Provide the (x, y) coordinate of the cell's center where the given text is located.  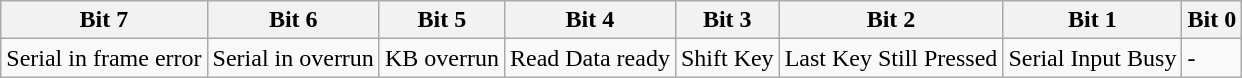
Read Data ready (590, 58)
Bit 6 (293, 20)
Bit 5 (442, 20)
Bit 7 (104, 20)
- (1212, 58)
Bit 2 (891, 20)
Bit 1 (1092, 20)
Last Key Still Pressed (891, 58)
Bit 4 (590, 20)
Bit 3 (727, 20)
Serial Input Busy (1092, 58)
KB overrun (442, 58)
Shift Key (727, 58)
Serial in overrun (293, 58)
Bit 0 (1212, 20)
Serial in frame error (104, 58)
